Locate the cell with the specified text and output its [X, Y] center coordinate. 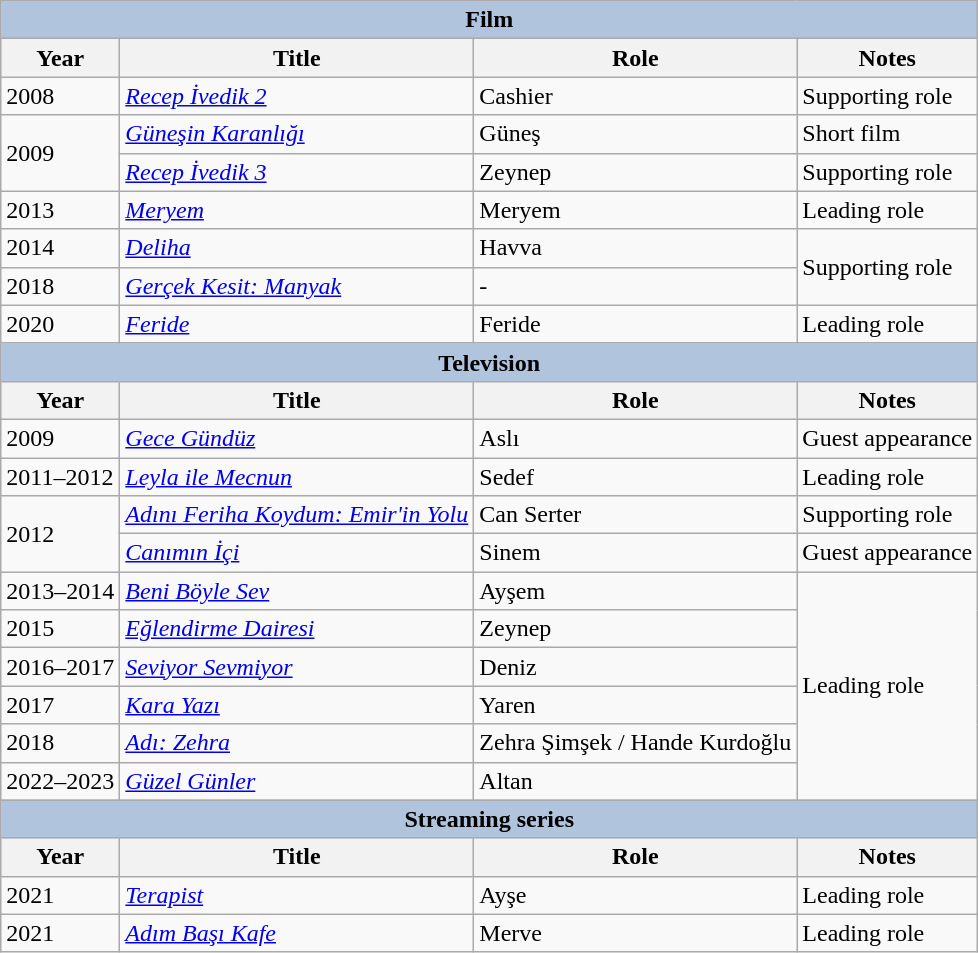
- [636, 286]
Adını Feriha Koydum: Emir'in Yolu [297, 515]
Adı: Zehra [297, 743]
Cashier [636, 96]
Gece Gündüz [297, 438]
Havva [636, 248]
Sinem [636, 553]
Merve [636, 933]
2013 [60, 210]
Yaren [636, 705]
Ayşem [636, 591]
2017 [60, 705]
Deniz [636, 667]
2015 [60, 629]
Deliha [297, 248]
Altan [636, 781]
Short film [888, 134]
Aslı [636, 438]
Gerçek Kesit: Manyak [297, 286]
Recep İvedik 3 [297, 172]
2012 [60, 534]
Beni Böyle Sev [297, 591]
Canımın İçi [297, 553]
Güneşin Karanlığı [297, 134]
2013–2014 [60, 591]
2008 [60, 96]
Zehra Şimşek / Hande Kurdoğlu [636, 743]
2022–2023 [60, 781]
Can Serter [636, 515]
Seviyor Sevmiyor [297, 667]
Sedef [636, 477]
Television [490, 362]
Güzel Günler [297, 781]
Ayşe [636, 895]
2020 [60, 324]
Terapist [297, 895]
Adım Başı Kafe [297, 933]
Leyla ile Mecnun [297, 477]
Film [490, 20]
2011–2012 [60, 477]
Eğlendirme Dairesi [297, 629]
Streaming series [490, 819]
Recep İvedik 2 [297, 96]
2016–2017 [60, 667]
Kara Yazı [297, 705]
Güneş [636, 134]
2014 [60, 248]
